Find where the given text appears and provide that cell's center as [x, y] coordinate. 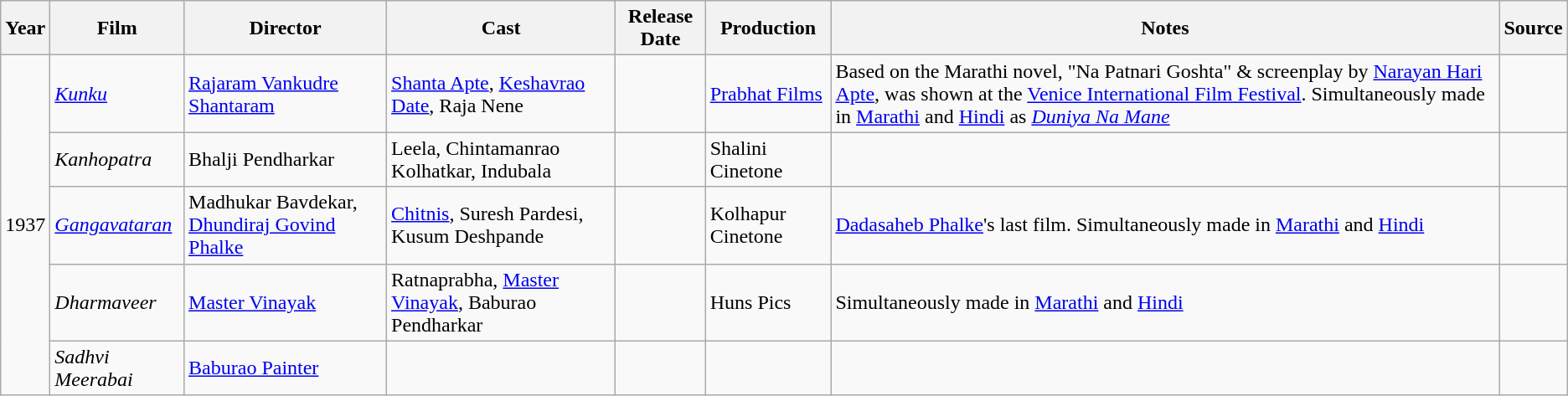
Shalini Cinetone [768, 159]
Production [768, 28]
Sadhvi Meerabai [117, 368]
Simultaneously made in Marathi and Hindi [1165, 302]
Madhukar Bavdekar, Dhundiraj Govind Phalke [286, 225]
Rajaram Vankudre Shantaram [286, 94]
Ratnaprabha, Master Vinayak, Baburao Pendharkar [501, 302]
Prabhat Films [768, 94]
1937 [25, 225]
Dharmaveer [117, 302]
Shanta Apte, Keshavrao Date, Raja Nene [501, 94]
Dadasaheb Phalke's last film. Simultaneously made in Marathi and Hindi [1165, 225]
Notes [1165, 28]
Bhalji Pendharkar [286, 159]
Kanhopatra [117, 159]
Director [286, 28]
Year [25, 28]
Master Vinayak [286, 302]
Film [117, 28]
Cast [501, 28]
Huns Pics [768, 302]
Baburao Painter [286, 368]
Leela, Chintamanrao Kolhatkar, Indubala [501, 159]
Kolhapur Cinetone [768, 225]
Chitnis, Suresh Pardesi, Kusum Deshpande [501, 225]
Source [1533, 28]
Gangavataran [117, 225]
Kunku [117, 94]
Release Date [660, 28]
